Output the [x, y] coordinate of the center of the cell containing the given text.  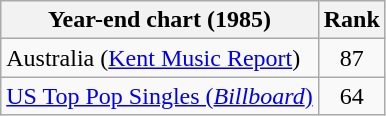
Australia (Kent Music Report) [160, 58]
87 [352, 58]
Rank [352, 20]
US Top Pop Singles (Billboard) [160, 96]
Year-end chart (1985) [160, 20]
64 [352, 96]
